Pinpoint the cell where the given text exists, returning its [x, y] midpoint coordinate. 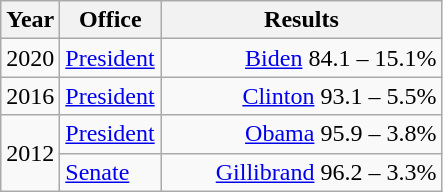
2012 [30, 153]
Year [30, 20]
Senate [110, 172]
Office [110, 20]
Gillibrand 96.2 – 3.3% [302, 172]
Clinton 93.1 – 5.5% [302, 96]
Results [302, 20]
2016 [30, 96]
2020 [30, 58]
Obama 95.9 – 3.8% [302, 134]
Biden 84.1 – 15.1% [302, 58]
